Return [x, y] of the center of cell containing provided text 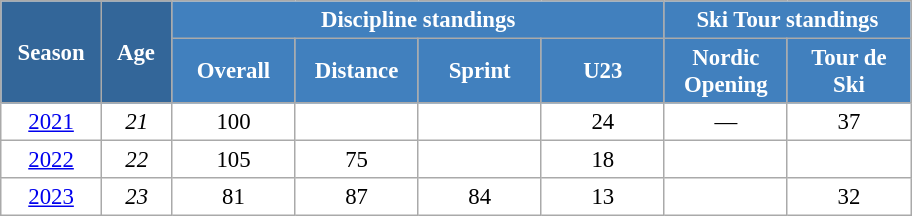
2022 [52, 160]
Overall [234, 72]
24 [602, 122]
23 [136, 197]
Age [136, 52]
2021 [52, 122]
2023 [52, 197]
— [726, 122]
13 [602, 197]
75 [356, 160]
21 [136, 122]
84 [480, 197]
Sprint [480, 72]
Distance [356, 72]
18 [602, 160]
Season [52, 52]
81 [234, 197]
105 [234, 160]
U23 [602, 72]
87 [356, 197]
NordicOpening [726, 72]
32 [848, 197]
22 [136, 160]
37 [848, 122]
Tour deSki [848, 72]
Ski Tour standings [787, 20]
100 [234, 122]
Discipline standings [418, 20]
